Detect which cell encompasses the target text, then output its (x, y) center coordinate. 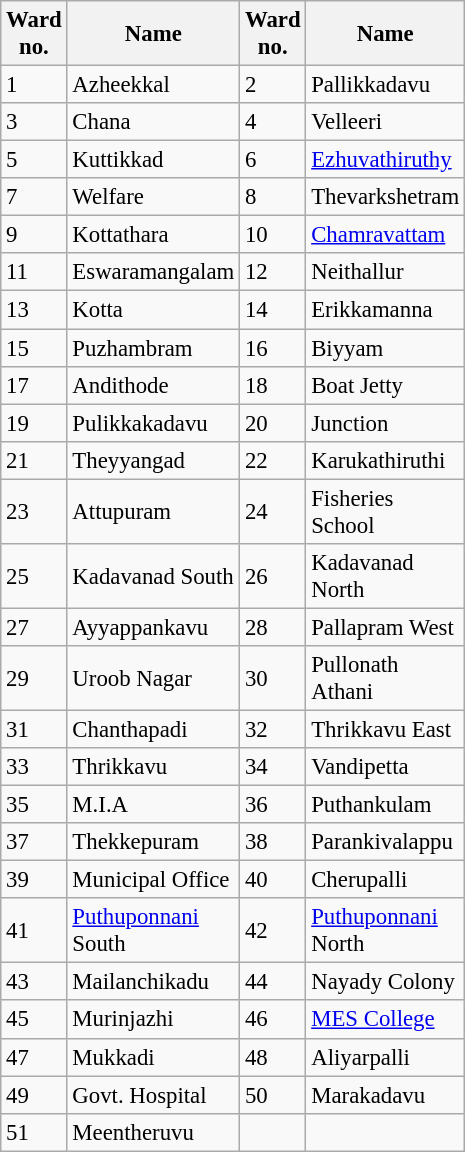
50 (273, 1095)
47 (34, 1057)
18 (273, 385)
31 (34, 729)
34 (273, 767)
Puthuponnani North (386, 930)
Boat Jetty (386, 385)
Karukathiruthi (386, 460)
51 (34, 1132)
Meentheruvu (154, 1132)
3 (34, 122)
Uroob Nagar (154, 678)
Ayyappankavu (154, 627)
Pallapram West (386, 627)
8 (273, 197)
MES College (386, 1020)
33 (34, 767)
48 (273, 1057)
Theyyangad (154, 460)
Thrikkavu East (386, 729)
30 (273, 678)
Vandipetta (386, 767)
24 (273, 512)
Kottathara (154, 235)
Mailanchikadu (154, 982)
14 (273, 310)
Eswaramangalam (154, 273)
36 (273, 805)
45 (34, 1020)
12 (273, 273)
26 (273, 576)
38 (273, 842)
29 (34, 678)
32 (273, 729)
37 (34, 842)
20 (273, 423)
11 (34, 273)
Marakadavu (386, 1095)
49 (34, 1095)
Junction (386, 423)
Mukkadi (154, 1057)
Welfare (154, 197)
Aliyarpalli (386, 1057)
Thevarkshetram (386, 197)
Azheekkal (154, 85)
40 (273, 880)
Kotta (154, 310)
15 (34, 348)
21 (34, 460)
Murinjazhi (154, 1020)
43 (34, 982)
Erikkamanna (386, 310)
Cherupalli (386, 880)
9 (34, 235)
Pullonath Athani (386, 678)
Thekkepuram (154, 842)
M.I.A (154, 805)
35 (34, 805)
6 (273, 160)
Nayady Colony (386, 982)
4 (273, 122)
17 (34, 385)
Fisheries School (386, 512)
19 (34, 423)
Puthuponnani South (154, 930)
7 (34, 197)
2 (273, 85)
46 (273, 1020)
Chana (154, 122)
23 (34, 512)
Parankivalappu (386, 842)
Puthankulam (386, 805)
Chamravattam (386, 235)
25 (34, 576)
44 (273, 982)
16 (273, 348)
Ezhuvathiruthy (386, 160)
Neithallur (386, 273)
Kadavanad North (386, 576)
Velleeri (386, 122)
Kuttikkad (154, 160)
42 (273, 930)
Biyyam (386, 348)
5 (34, 160)
39 (34, 880)
41 (34, 930)
Govt. Hospital (154, 1095)
27 (34, 627)
10 (273, 235)
13 (34, 310)
Municipal Office (154, 880)
Kadavanad South (154, 576)
Chanthapadi (154, 729)
Andithode (154, 385)
Thrikkavu (154, 767)
22 (273, 460)
Pallikkadavu (386, 85)
Pulikkakadavu (154, 423)
Puzhambram (154, 348)
28 (273, 627)
1 (34, 85)
Attupuram (154, 512)
